Return the (X, Y) coordinate for the center point of the cell that contains the specified text.  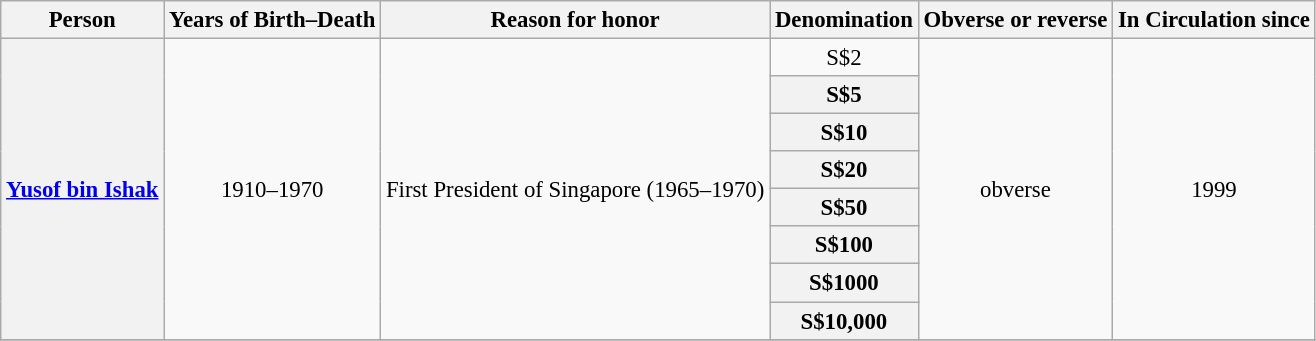
S$50 (844, 208)
S$100 (844, 245)
obverse (1015, 190)
First President of Singapore (1965–1970) (576, 190)
S$10,000 (844, 321)
Reason for honor (576, 20)
S$2 (844, 58)
S$10 (844, 133)
Yusof bin Ishak (82, 190)
Years of Birth–Death (272, 20)
Denomination (844, 20)
1999 (1214, 190)
S$1000 (844, 283)
Obverse or reverse (1015, 20)
In Circulation since (1214, 20)
1910–1970 (272, 190)
S$5 (844, 95)
S$20 (844, 170)
Person (82, 20)
